Identify which cell holds the provided text, then report its [X, Y] central coordinate. 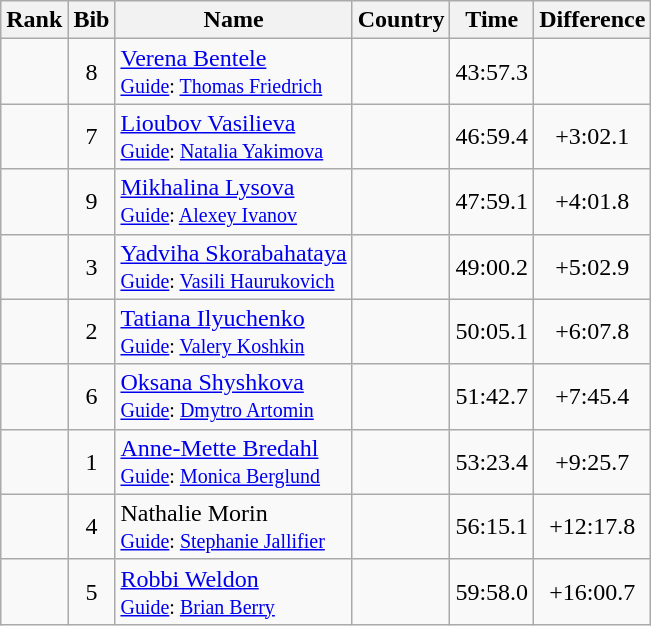
Name [234, 20]
+16:00.7 [592, 592]
+5:02.9 [592, 266]
Bib [92, 20]
3 [92, 266]
Yadviha SkorabahatayaGuide: Vasili Haurukovich [234, 266]
Nathalie MorinGuide: Stephanie Jallifier [234, 526]
46:59.4 [492, 136]
51:42.7 [492, 396]
49:00.2 [492, 266]
Lioubov VasilievaGuide: Natalia Yakimova [234, 136]
Mikhalina LysovaGuide: Alexey Ivanov [234, 202]
43:57.3 [492, 72]
Oksana ShyshkovaGuide: Dmytro Artomin [234, 396]
+6:07.8 [592, 332]
+7:45.4 [592, 396]
59:58.0 [492, 592]
Difference [592, 20]
9 [92, 202]
Robbi WeldonGuide: Brian Berry [234, 592]
56:15.1 [492, 526]
+12:17.8 [592, 526]
53:23.4 [492, 462]
Tatiana IlyuchenkoGuide: Valery Koshkin [234, 332]
+3:02.1 [592, 136]
Time [492, 20]
Country [401, 20]
2 [92, 332]
7 [92, 136]
4 [92, 526]
5 [92, 592]
8 [92, 72]
+9:25.7 [592, 462]
50:05.1 [492, 332]
+4:01.8 [592, 202]
Rank [34, 20]
1 [92, 462]
47:59.1 [492, 202]
Verena BenteleGuide: Thomas Friedrich [234, 72]
Anne-Mette BredahlGuide: Monica Berglund [234, 462]
6 [92, 396]
